Scan for the cell matching the given text and deliver its [x, y] coordinate at center. 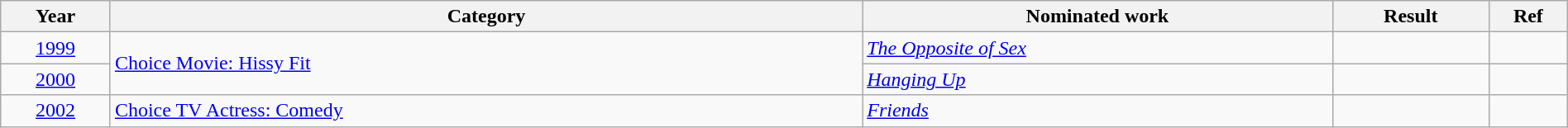
1999 [56, 48]
2002 [56, 111]
Hanging Up [1097, 79]
Year [56, 17]
Friends [1097, 111]
Result [1411, 17]
Ref [1528, 17]
The Opposite of Sex [1097, 48]
Nominated work [1097, 17]
Category [486, 17]
2000 [56, 79]
Choice TV Actress: Comedy [486, 111]
Choice Movie: Hissy Fit [486, 64]
